Extract the [X, Y] coordinate from the center of the cell holding the provided text.  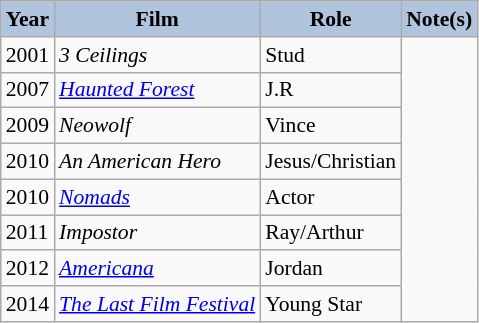
2009 [28, 126]
Film [157, 19]
Neowolf [157, 126]
3 Ceilings [157, 55]
The Last Film Festival [157, 304]
An American Hero [157, 162]
J.R [330, 90]
2007 [28, 90]
2012 [28, 269]
Vince [330, 126]
2014 [28, 304]
Americana [157, 269]
Haunted Forest [157, 90]
2011 [28, 233]
Stud [330, 55]
Actor [330, 197]
Note(s) [439, 19]
2001 [28, 55]
Ray/Arthur [330, 233]
Impostor [157, 233]
Jordan [330, 269]
Nomads [157, 197]
Jesus/Christian [330, 162]
Role [330, 19]
Young Star [330, 304]
Year [28, 19]
